Pinpoint the cell where the given text exists, returning its (X, Y) midpoint coordinate. 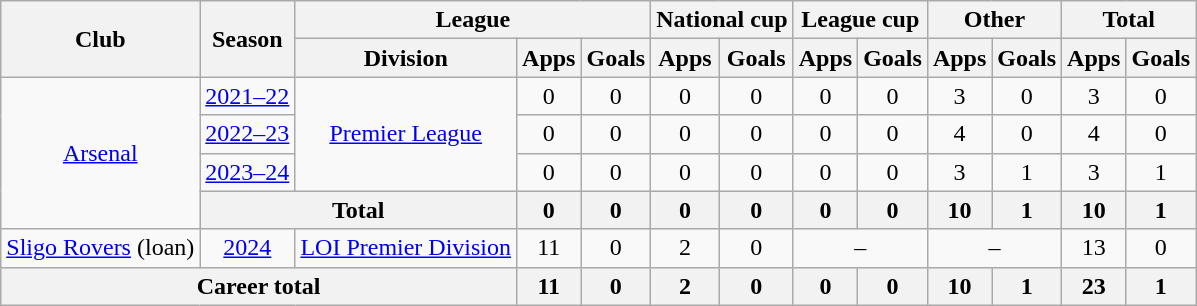
23 (1094, 286)
Club (100, 39)
Sligo Rovers (loan) (100, 248)
2022–23 (248, 134)
Arsenal (100, 153)
13 (1094, 248)
LOI Premier Division (406, 248)
Season (248, 39)
Other (994, 20)
League cup (860, 20)
League (473, 20)
2024 (248, 248)
Premier League (406, 134)
Career total (259, 286)
Division (406, 58)
2023–24 (248, 172)
National cup (722, 20)
2021–22 (248, 96)
